Return the [x, y] coordinate for the center point of the cell that contains the specified text.  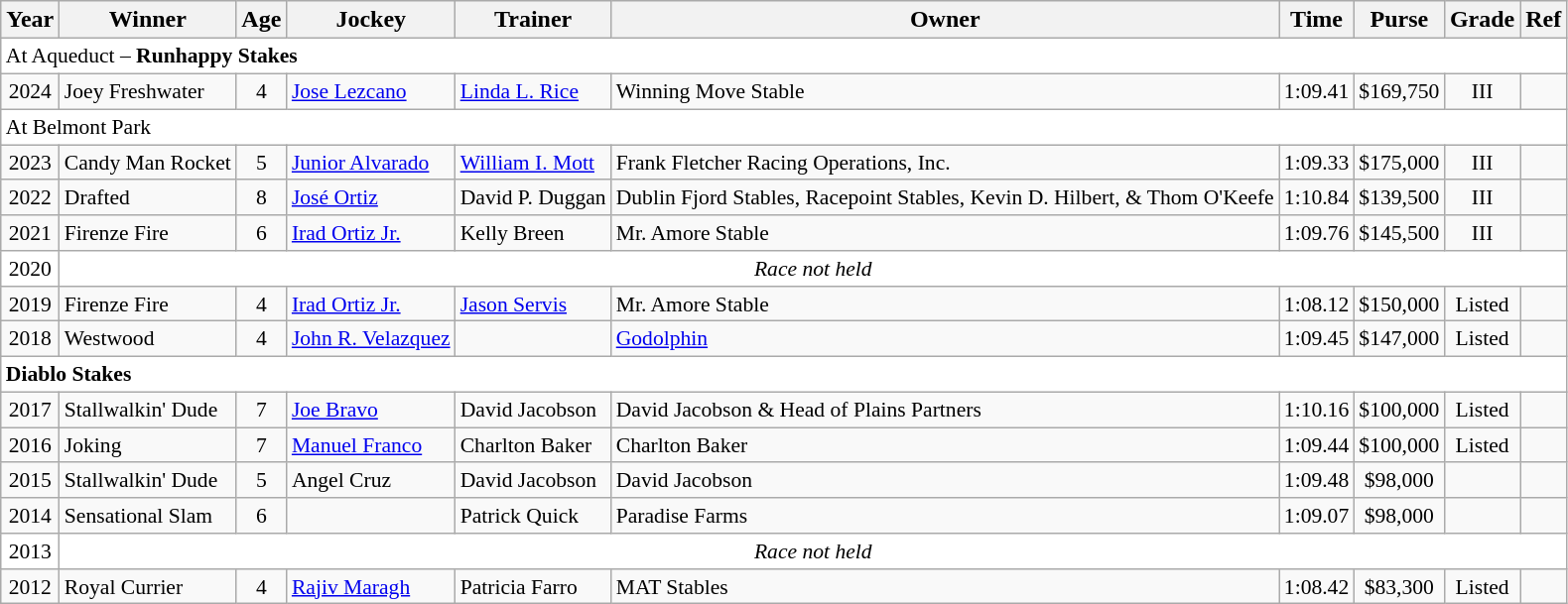
2024 [30, 91]
1:09.48 [1316, 480]
Owner [945, 20]
Godolphin [945, 339]
2017 [30, 410]
1:09.33 [1316, 163]
Drafted [148, 197]
MAT Stables [945, 586]
Trainer [534, 20]
Westwood [148, 339]
John R. Velazquez [371, 339]
$150,000 [1399, 303]
$145,500 [1399, 233]
1:09.76 [1316, 233]
Jason Servis [534, 303]
Ref [1544, 20]
$169,750 [1399, 91]
1:10.16 [1316, 410]
1:09.41 [1316, 91]
Time [1316, 20]
Jockey [371, 20]
$83,300 [1399, 586]
David P. Duggan [534, 197]
Jose Lezcano [371, 91]
Winner [148, 20]
Patrick Quick [534, 516]
1:09.07 [1316, 516]
8 [262, 197]
Manuel Franco [371, 445]
2019 [30, 303]
Grade [1482, 20]
$147,000 [1399, 339]
Diablo Stakes [784, 374]
Candy Man Rocket [148, 163]
At Belmont Park [784, 127]
1:10.84 [1316, 197]
$139,500 [1399, 197]
2012 [30, 586]
Purse [1399, 20]
Rajiv Maragh [371, 586]
Junior Alvarado [371, 163]
2021 [30, 233]
1:08.12 [1316, 303]
2013 [30, 551]
1:08.42 [1316, 586]
2015 [30, 480]
Age [262, 20]
Patricia Farro [534, 586]
2014 [30, 516]
2023 [30, 163]
2018 [30, 339]
1:09.45 [1316, 339]
Joey Freshwater [148, 91]
Joe Bravo [371, 410]
Kelly Breen [534, 233]
Year [30, 20]
Joking [148, 445]
Frank Fletcher Racing Operations, Inc. [945, 163]
David Jacobson & Head of Plains Partners [945, 410]
William I. Mott [534, 163]
Sensational Slam [148, 516]
Dublin Fjord Stables, Racepoint Stables, Kevin D. Hilbert, & Thom O'Keefe [945, 197]
2022 [30, 197]
2020 [30, 269]
José Ortiz [371, 197]
Angel Cruz [371, 480]
Winning Move Stable [945, 91]
1:09.44 [1316, 445]
Paradise Farms [945, 516]
$175,000 [1399, 163]
2016 [30, 445]
At Aqueduct – Runhappy Stakes [784, 57]
Royal Currier [148, 586]
Linda L. Rice [534, 91]
